Return [X, Y] of the center of cell containing provided text 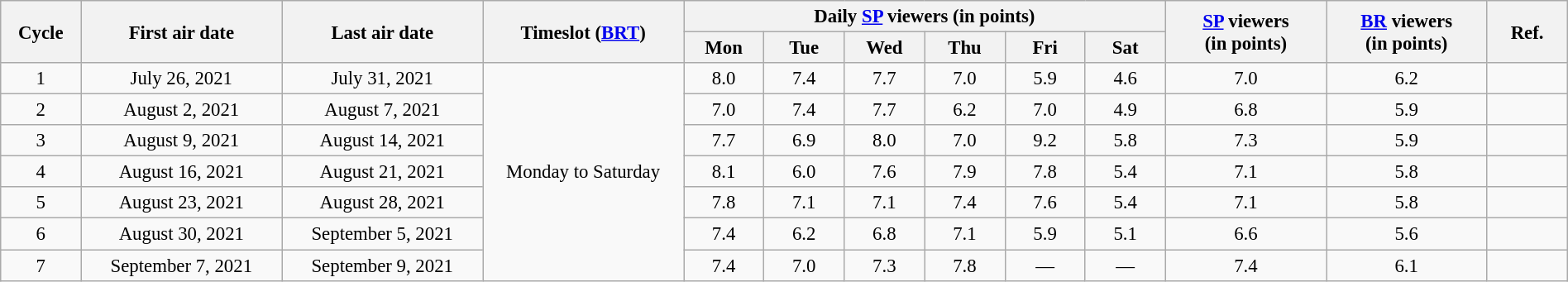
August 30, 2021 [182, 234]
August 16, 2021 [182, 172]
September 9, 2021 [382, 265]
July 31, 2021 [382, 79]
Daily SP viewers (in points) [925, 17]
2 [41, 110]
5.1 [1125, 234]
6.0 [804, 172]
4 [41, 172]
SP viewers(in points) [1245, 31]
7 [41, 265]
September 7, 2021 [182, 265]
Timeslot (BRT) [584, 31]
Sat [1125, 48]
Fri [1045, 48]
August 2, 2021 [182, 110]
8.1 [724, 172]
Wed [885, 48]
6.1 [1407, 265]
6 [41, 234]
July 26, 2021 [182, 79]
August 7, 2021 [382, 110]
5 [41, 203]
Thu [964, 48]
August 14, 2021 [382, 141]
Last air date [382, 31]
August 21, 2021 [382, 172]
5.6 [1407, 234]
August 28, 2021 [382, 203]
Tue [804, 48]
August 9, 2021 [182, 141]
4.9 [1125, 110]
6.6 [1245, 234]
First air date [182, 31]
BR viewers(in points) [1407, 31]
9.2 [1045, 141]
Ref. [1527, 31]
Monday to Saturday [584, 172]
3 [41, 141]
6.9 [804, 141]
Mon [724, 48]
1 [41, 79]
August 23, 2021 [182, 203]
Cycle [41, 31]
September 5, 2021 [382, 234]
7.9 [964, 172]
4.6 [1125, 79]
